Identify which cell holds the provided text, then report its (x, y) central coordinate. 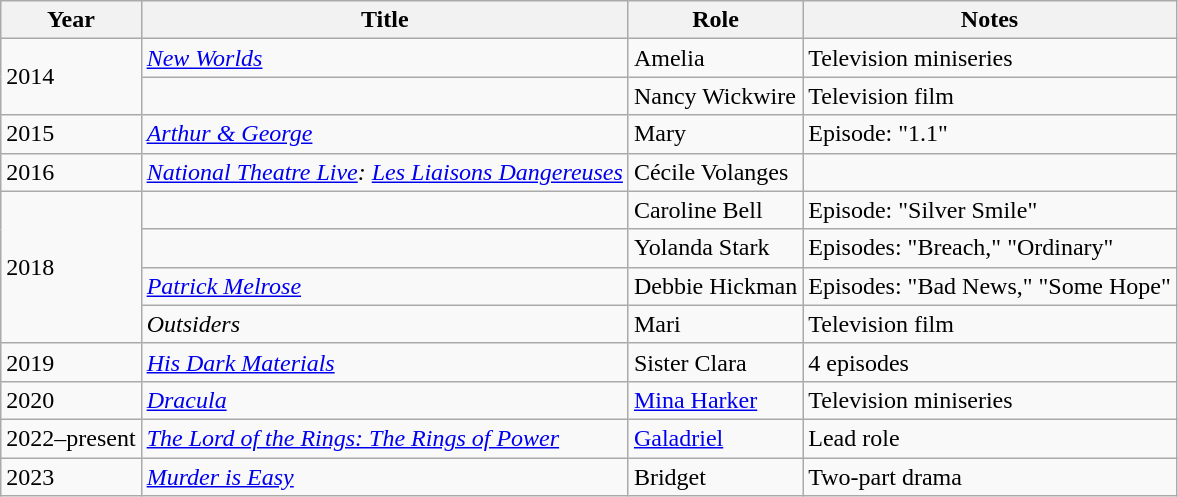
2019 (71, 362)
National Theatre Live: Les Liaisons Dangereuses (384, 172)
Galadriel (715, 438)
Episode: "1.1" (990, 134)
4 episodes (990, 362)
Sister Clara (715, 362)
Role (715, 20)
Cécile Volanges (715, 172)
Episodes: "Breach," "Ordinary" (990, 248)
Caroline Bell (715, 210)
2016 (71, 172)
Dracula (384, 400)
Outsiders (384, 324)
Debbie Hickman (715, 286)
Notes (990, 20)
Patrick Melrose (384, 286)
2018 (71, 267)
Mina Harker (715, 400)
Lead role (990, 438)
Amelia (715, 58)
2023 (71, 477)
Episodes: "Bad News," "Some Hope" (990, 286)
Mari (715, 324)
Bridget (715, 477)
Episode: "Silver Smile" (990, 210)
New Worlds (384, 58)
Yolanda Stark (715, 248)
Murder is Easy (384, 477)
Two-part drama (990, 477)
2014 (71, 77)
Mary (715, 134)
2020 (71, 400)
Year (71, 20)
His Dark Materials (384, 362)
2022–present (71, 438)
The Lord of the Rings: The Rings of Power (384, 438)
2015 (71, 134)
Arthur & George (384, 134)
Title (384, 20)
Nancy Wickwire (715, 96)
